Pinpoint the cell where the given text exists, returning its (X, Y) midpoint coordinate. 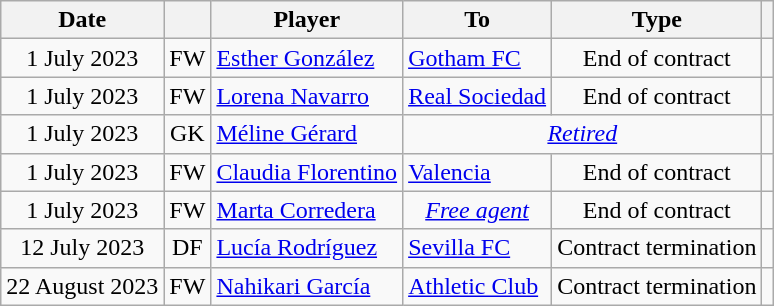
Free agent (478, 210)
Esther González (307, 58)
To (478, 20)
Athletic Club (478, 286)
GK (188, 134)
Type (657, 20)
Valencia (478, 172)
Lorena Navarro (307, 96)
Lucía Rodríguez (307, 248)
Marta Corredera (307, 210)
Claudia Florentino (307, 172)
Méline Gérard (307, 134)
Player (307, 20)
22 August 2023 (82, 286)
Sevilla FC (478, 248)
DF (188, 248)
Real Sociedad (478, 96)
Retired (582, 134)
Nahikari García (307, 286)
Date (82, 20)
Gotham FC (478, 58)
12 July 2023 (82, 248)
